Return the [X, Y] coordinate for the center point of the cell that contains the specified text.  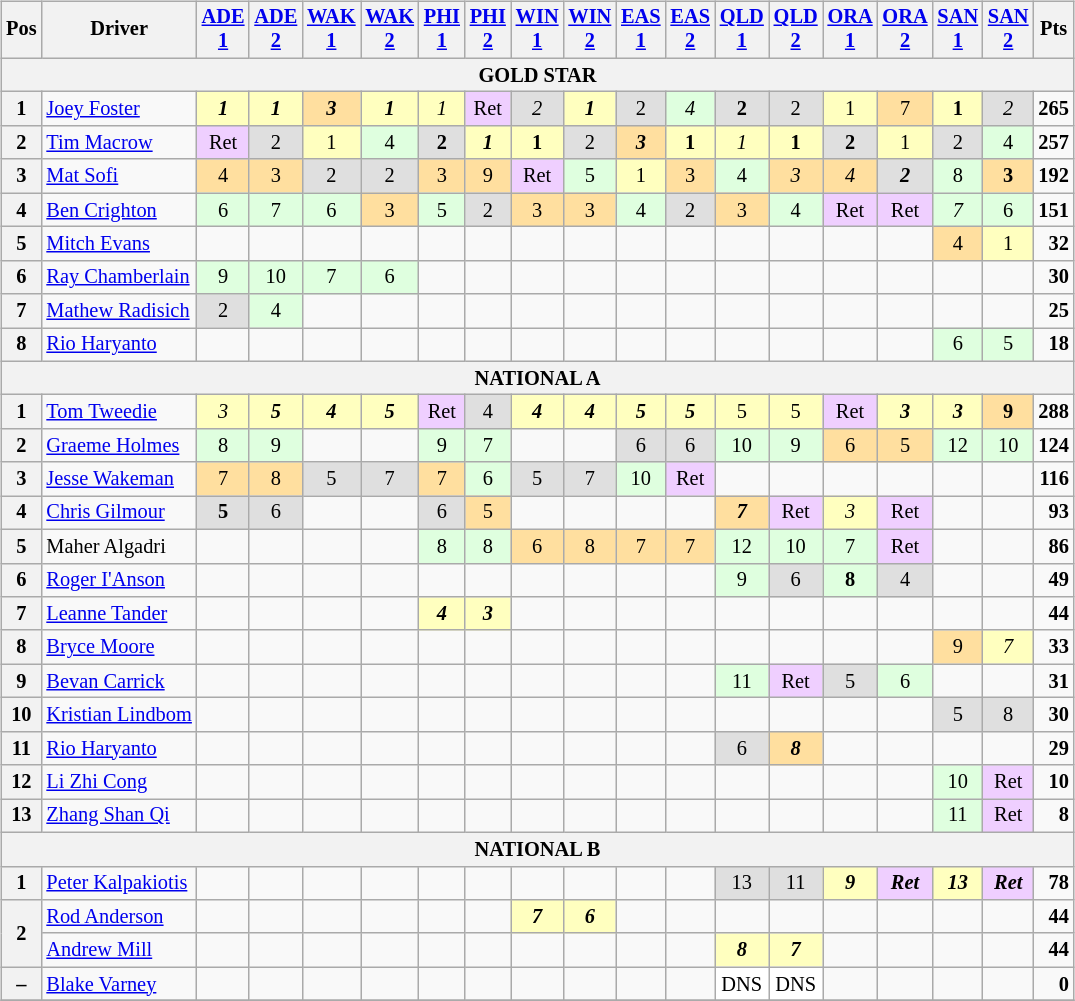
Roger I'Anson [118, 580]
Bryce Moore [118, 647]
Graeme Holmes [118, 446]
Pos [21, 30]
WIN2 [590, 30]
Andrew Mill [118, 950]
WAK2 [390, 30]
PHI1 [442, 30]
49 [1053, 580]
18 [1053, 345]
Tim Macrow [118, 143]
Maher Algadri [118, 546]
265 [1053, 109]
ORA1 [850, 30]
Ben Crighton [118, 210]
Zhang Shan Qi [118, 816]
33 [1053, 647]
Kristian Lindbom [118, 715]
ORA2 [906, 30]
116 [1053, 479]
– [21, 984]
Mitch Evans [118, 244]
192 [1053, 176]
ADE2 [276, 30]
Bevan Carrick [118, 681]
Leanne Tander [118, 614]
WAK1 [331, 30]
124 [1053, 446]
WIN1 [538, 30]
Mathew Radisich [118, 311]
Jesse Wakeman [118, 479]
86 [1053, 546]
78 [1053, 883]
PHI2 [488, 30]
Rod Anderson [118, 917]
288 [1053, 412]
SAN1 [958, 30]
Tom Tweedie [118, 412]
GOLD STAR [537, 75]
Blake Varney [118, 984]
93 [1053, 513]
Ray Chamberlain [118, 277]
ADE1 [224, 30]
SAN2 [1008, 30]
151 [1053, 210]
Li Zhi Cong [118, 782]
NATIONAL A [537, 378]
Driver [118, 30]
257 [1053, 143]
EAS2 [690, 30]
QLD2 [796, 30]
Pts [1053, 30]
Peter Kalpakiotis [118, 883]
Joey Foster [118, 109]
QLD1 [742, 30]
Chris Gilmour [118, 513]
31 [1053, 681]
32 [1053, 244]
NATIONAL B [537, 849]
29 [1053, 748]
25 [1053, 311]
EAS1 [640, 30]
0 [1053, 984]
Mat Sofi [118, 176]
